Provide the [x, y] coordinate of the cell's center where the given text is located.  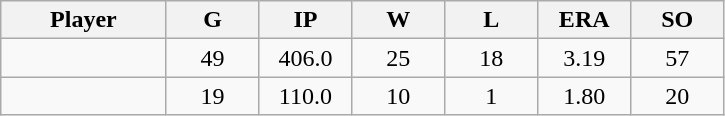
W [398, 20]
1.80 [584, 96]
20 [678, 96]
G [212, 20]
Player [84, 20]
25 [398, 58]
1 [492, 96]
3.19 [584, 58]
49 [212, 58]
ERA [584, 20]
57 [678, 58]
19 [212, 96]
L [492, 20]
18 [492, 58]
SO [678, 20]
10 [398, 96]
110.0 [306, 96]
406.0 [306, 58]
IP [306, 20]
